Detect which cell encompasses the target text, then output its (x, y) center coordinate. 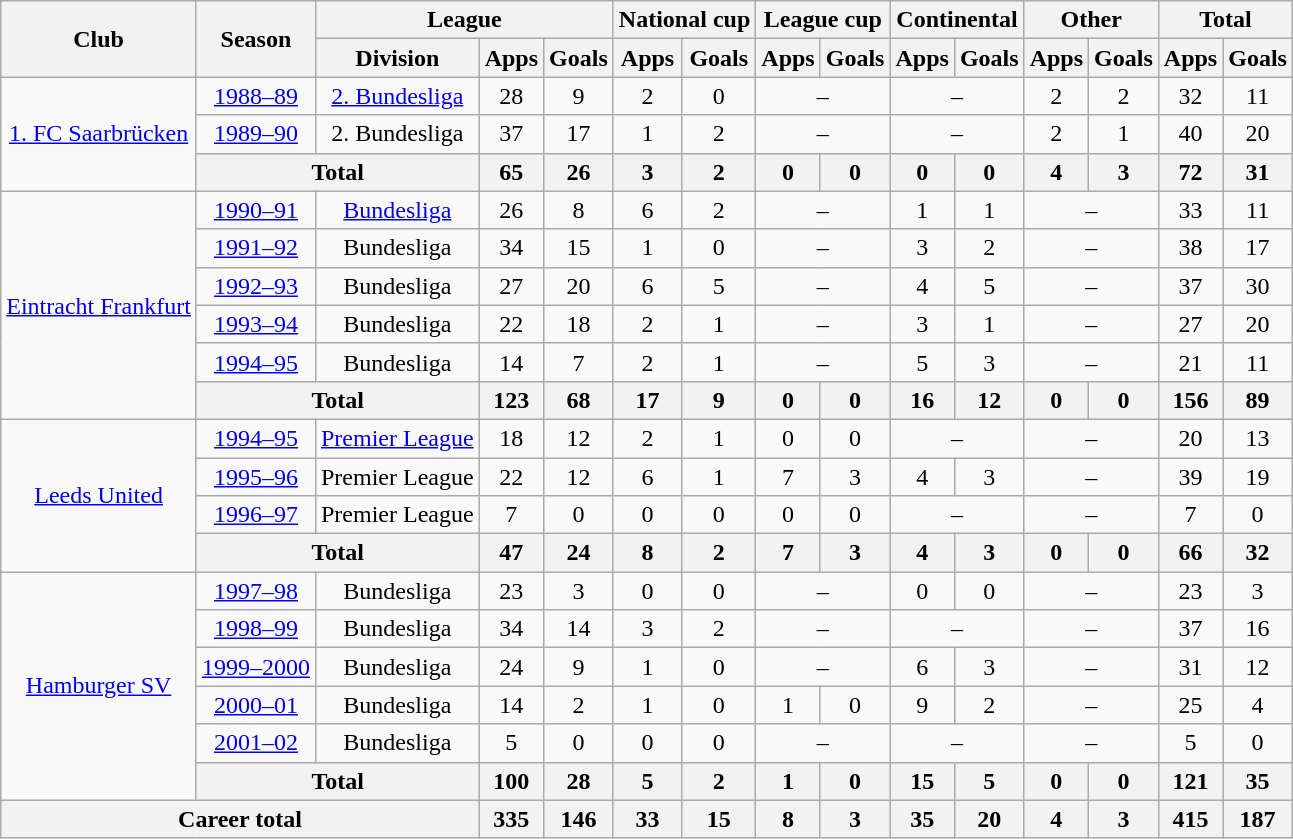
1991–92 (256, 248)
415 (1190, 819)
65 (511, 172)
47 (511, 553)
30 (1258, 286)
13 (1258, 438)
Club (99, 39)
25 (1190, 705)
Leeds United (99, 495)
66 (1190, 553)
1998–99 (256, 629)
1989–90 (256, 134)
Continental (957, 20)
2000–01 (256, 705)
156 (1190, 400)
1. FC Saarbrücken (99, 134)
Other (1091, 20)
72 (1190, 172)
Season (256, 39)
146 (579, 819)
1995–96 (256, 477)
89 (1258, 400)
Career total (240, 819)
League cup (823, 20)
121 (1190, 781)
19 (1258, 477)
2001–02 (256, 743)
National cup (684, 20)
123 (511, 400)
League (464, 20)
Hamburger SV (99, 686)
39 (1190, 477)
335 (511, 819)
1992–93 (256, 286)
1990–91 (256, 210)
68 (579, 400)
1997–98 (256, 591)
40 (1190, 134)
1988–89 (256, 96)
38 (1190, 248)
100 (511, 781)
1999–2000 (256, 667)
1993–94 (256, 324)
Division (397, 58)
21 (1190, 362)
187 (1258, 819)
1996–97 (256, 515)
Eintracht Frankfurt (99, 305)
